Scan for the cell matching the given text and deliver its (X, Y) coordinate at center. 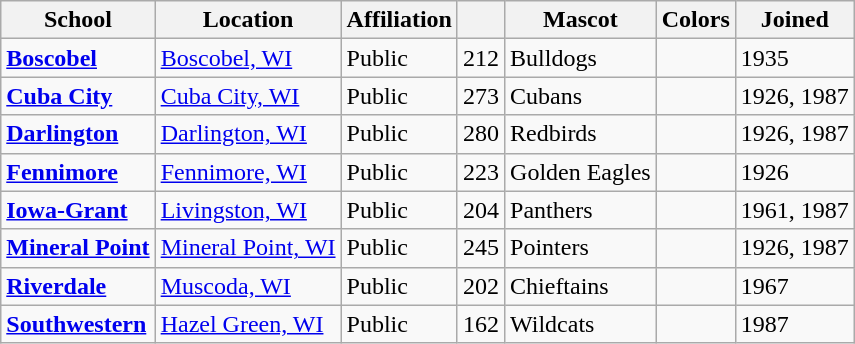
Bulldogs (581, 58)
Boscobel (78, 58)
Southwestern (78, 324)
Mineral Point (78, 248)
245 (480, 248)
Boscobel, WI (248, 58)
Iowa-Grant (78, 210)
Mineral Point, WI (248, 248)
1926 (794, 172)
Joined (794, 20)
Hazel Green, WI (248, 324)
1935 (794, 58)
280 (480, 134)
Cuba City (78, 96)
Golden Eagles (581, 172)
School (78, 20)
Riverdale (78, 286)
Cuba City, WI (248, 96)
1967 (794, 286)
Fennimore, WI (248, 172)
Affiliation (399, 20)
162 (480, 324)
Colors (696, 20)
204 (480, 210)
1961, 1987 (794, 210)
212 (480, 58)
223 (480, 172)
273 (480, 96)
Livingston, WI (248, 210)
Darlington, WI (248, 134)
Mascot (581, 20)
202 (480, 286)
Cubans (581, 96)
Fennimore (78, 172)
Location (248, 20)
Muscoda, WI (248, 286)
Redbirds (581, 134)
Wildcats (581, 324)
Chieftains (581, 286)
Panthers (581, 210)
Darlington (78, 134)
1987 (794, 324)
Pointers (581, 248)
